Detect which cell encompasses the target text, then output its (X, Y) center coordinate. 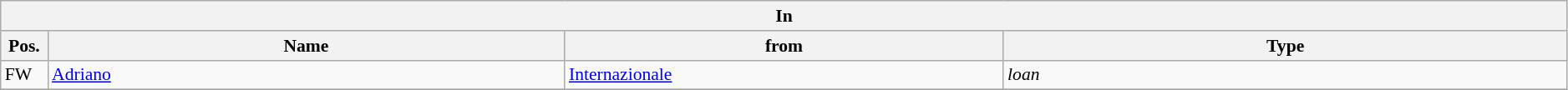
from (784, 46)
Adriano (306, 75)
Type (1285, 46)
FW (24, 75)
Name (306, 46)
loan (1285, 75)
Pos. (24, 46)
Internazionale (784, 75)
In (784, 16)
